Scan for the cell matching the given text and deliver its [X, Y] coordinate at center. 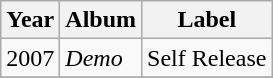
Album [101, 20]
Self Release [207, 58]
Demo [101, 58]
2007 [30, 58]
Label [207, 20]
Year [30, 20]
